From the cell containing the given text, extract its center point as [X, Y] coordinate. 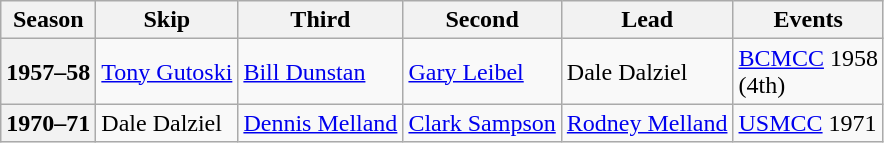
Gary Leibel [482, 72]
Skip [167, 20]
1957–58 [48, 72]
Events [808, 20]
Clark Sampson [482, 123]
USMCC 1971 [808, 123]
Second [482, 20]
Dennis Melland [320, 123]
Season [48, 20]
1970–71 [48, 123]
BCMCC 1958 (4th) [808, 72]
Bill Dunstan [320, 72]
Tony Gutoski [167, 72]
Third [320, 20]
Rodney Melland [647, 123]
Lead [647, 20]
